Scan for the cell matching the given text and deliver its [X, Y] coordinate at center. 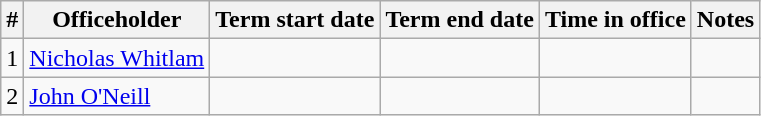
Nicholas Whitlam [117, 58]
Term start date [295, 20]
Officeholder [117, 20]
Notes [725, 20]
2 [12, 96]
Term end date [460, 20]
1 [12, 58]
Time in office [615, 20]
# [12, 20]
John O'Neill [117, 96]
